Search for the cell housing the specified text and yield its (X, Y) center coordinate. 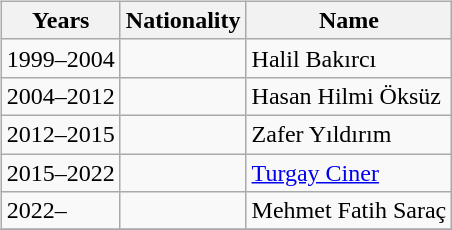
2022– (60, 211)
Zafer Yıldırım (349, 134)
Name (349, 20)
Years (60, 20)
Turgay Ciner (349, 173)
Nationality (183, 20)
2004–2012 (60, 96)
2015–2022 (60, 173)
Halil Bakırcı (349, 58)
Mehmet Fatih Saraç (349, 211)
1999–2004 (60, 58)
Hasan Hilmi Öksüz (349, 96)
2012–2015 (60, 134)
